Return the [x, y] coordinate for the center point of the cell that contains the specified text.  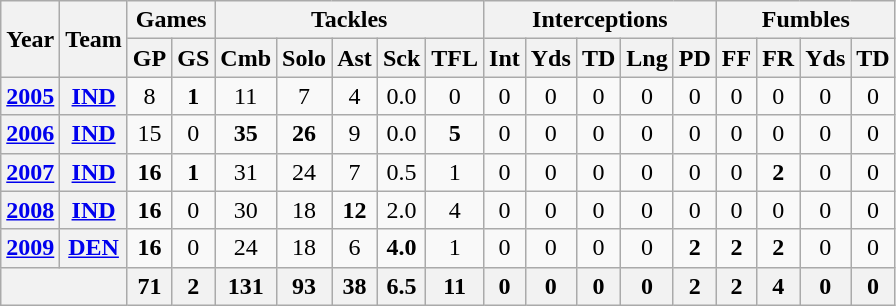
35 [246, 134]
GS [194, 58]
8 [149, 96]
2006 [30, 134]
2008 [30, 210]
6 [355, 248]
DEN [94, 248]
2007 [30, 172]
4.0 [401, 248]
Lng [647, 58]
71 [149, 286]
Tackles [350, 20]
30 [246, 210]
31 [246, 172]
5 [455, 134]
Int [505, 58]
TFL [455, 58]
2009 [30, 248]
6.5 [401, 286]
38 [355, 286]
Ast [355, 58]
Team [94, 39]
2.0 [401, 210]
FR [778, 58]
12 [355, 210]
0.5 [401, 172]
Solo [304, 58]
Year [30, 39]
PD [694, 58]
GP [149, 58]
Games [170, 20]
Fumbles [806, 20]
26 [304, 134]
Interceptions [600, 20]
131 [246, 286]
Cmb [246, 58]
Sck [401, 58]
FF [736, 58]
15 [149, 134]
93 [304, 286]
2005 [30, 96]
9 [355, 134]
